Determine the (X, Y) coordinate at the center of the cell enclosing the given text.  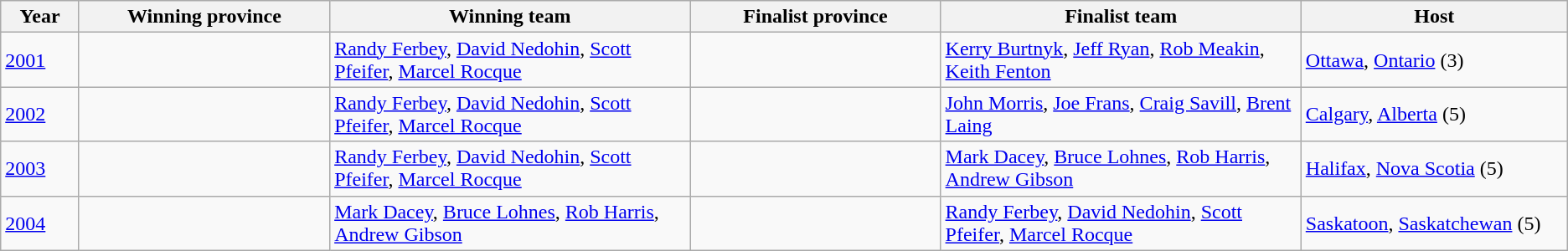
Winning province (204, 17)
2001 (40, 60)
Saskatoon, Saskatchewan (5) (1434, 223)
John Morris, Joe Frans, Craig Savill, Brent Laing (1121, 114)
2004 (40, 223)
2002 (40, 114)
Host (1434, 17)
Finalist province (816, 17)
2003 (40, 169)
Calgary, Alberta (5) (1434, 114)
Halifax, Nova Scotia (5) (1434, 169)
Kerry Burtnyk, Jeff Ryan, Rob Meakin, Keith Fenton (1121, 60)
Winning team (510, 17)
Finalist team (1121, 17)
Ottawa, Ontario (3) (1434, 60)
Year (40, 17)
